Detect which cell encompasses the target text, then output its [x, y] center coordinate. 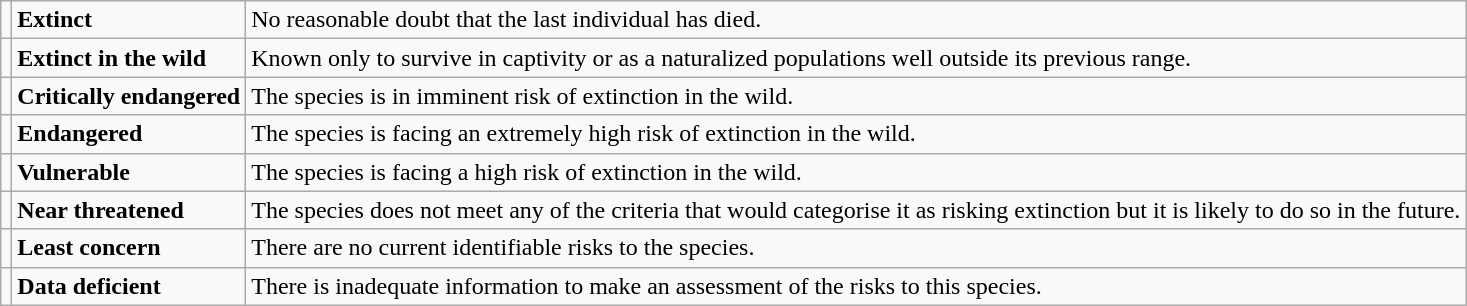
Vulnerable [129, 172]
Extinct [129, 20]
Extinct in the wild [129, 58]
Least concern [129, 248]
Known only to survive in captivity or as a naturalized populations well outside its previous range. [856, 58]
No reasonable doubt that the last individual has died. [856, 20]
Data deficient [129, 286]
The species is facing an extremely high risk of extinction in the wild. [856, 134]
The species is facing a high risk of extinction in the wild. [856, 172]
The species does not meet any of the criteria that would categorise it as risking extinction but it is likely to do so in the future. [856, 210]
Critically endangered [129, 96]
There are no current identifiable risks to the species. [856, 248]
The species is in imminent risk of extinction in the wild. [856, 96]
Near threatened [129, 210]
There is inadequate information to make an assessment of the risks to this species. [856, 286]
Endangered [129, 134]
